Capture the cell that displays the provided text and extract its (x, y) central coordinate. 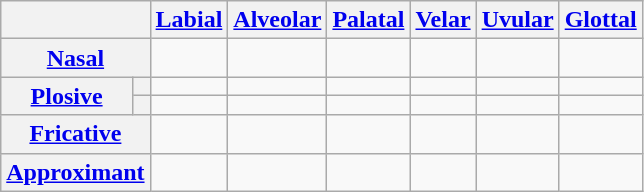
Plosive (67, 96)
Velar (443, 20)
Glottal (600, 20)
Labial (189, 20)
Uvular (518, 20)
Alveolar (278, 20)
Fricative (76, 134)
Palatal (368, 20)
Nasal (76, 58)
Approximant (76, 172)
